Output the [x, y] coordinate of the center of the cell containing the given text.  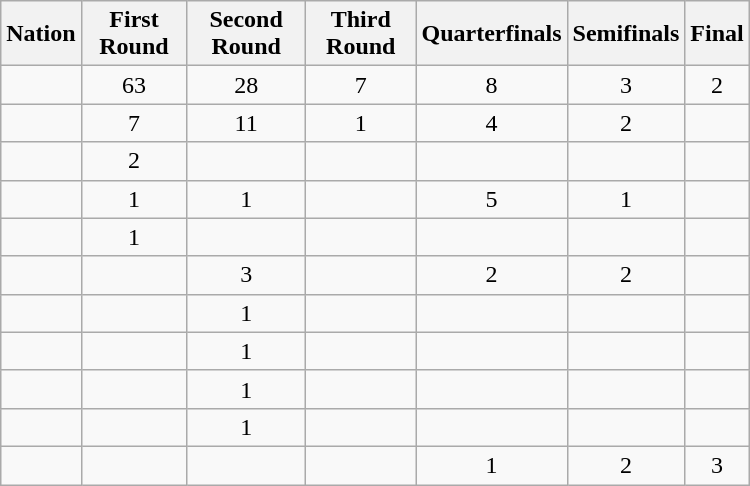
28 [246, 85]
First Round [134, 34]
Quarterfinals [492, 34]
4 [492, 123]
5 [492, 199]
Third Round [361, 34]
63 [134, 85]
8 [492, 85]
Semifinals [626, 34]
Nation [41, 34]
Second Round [246, 34]
11 [246, 123]
Final [717, 34]
